Capture the cell that displays the provided text and extract its [X, Y] central coordinate. 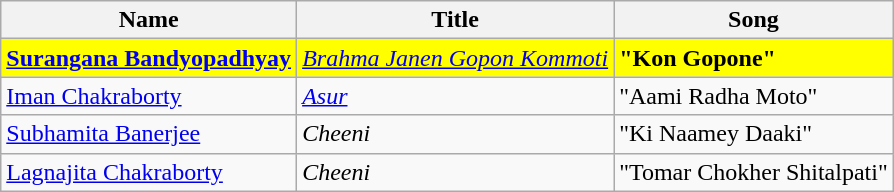
"Aami Radha Moto" [754, 96]
Name [149, 20]
Brahma Janen Gopon Kommoti [456, 58]
Title [456, 20]
"Kon Gopone" [754, 58]
"Ki Naamey Daaki" [754, 134]
Surangana Bandyopadhyay [149, 58]
Iman Chakraborty [149, 96]
Song [754, 20]
Asur [456, 96]
"Tomar Chokher Shitalpati" [754, 172]
Subhamita Banerjee [149, 134]
Lagnajita Chakraborty [149, 172]
